Search for the cell housing the specified text and yield its (x, y) center coordinate. 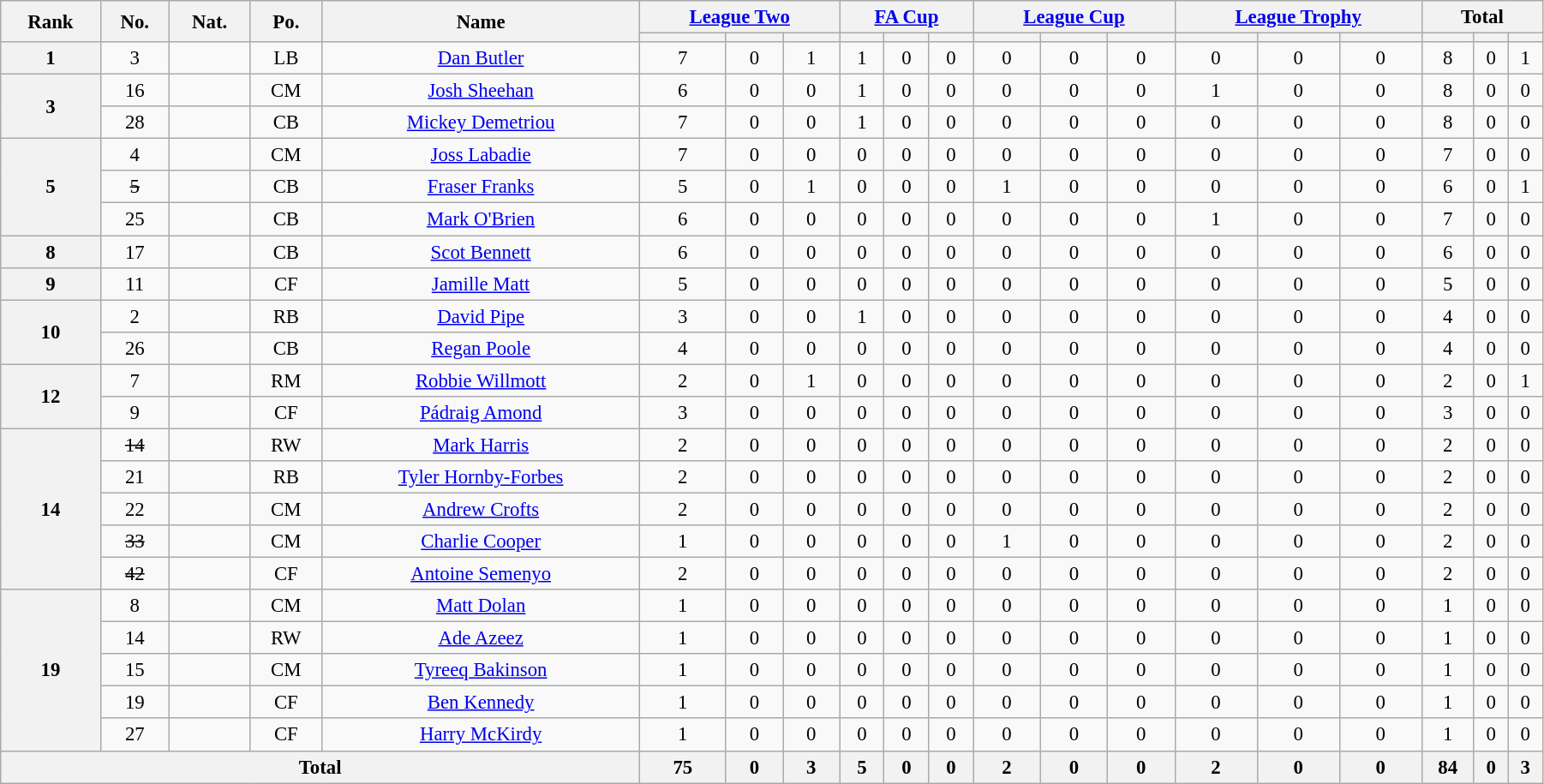
Pádraig Amond (482, 413)
League Cup (1074, 17)
Dan Butler (482, 58)
28 (135, 123)
Matt Dolan (482, 606)
Tyler Hornby-Forbes (482, 477)
David Pipe (482, 316)
Mark O'Brien (482, 219)
Harry McKirdy (482, 735)
27 (135, 735)
26 (135, 348)
FA Cup (907, 17)
Mickey Demetriou (482, 123)
33 (135, 542)
21 (135, 477)
16 (135, 91)
Fraser Franks (482, 188)
Joss Labadie (482, 155)
Ben Kennedy (482, 703)
Antoine Semenyo (482, 574)
Scot Bennett (482, 252)
Tyreeq Bakinson (482, 670)
League Two (739, 17)
42 (135, 574)
Po. (286, 21)
No. (135, 21)
12 (51, 396)
Mark Harris (482, 445)
Andrew Crofts (482, 509)
Charlie Cooper (482, 542)
League Trophy (1298, 17)
11 (135, 284)
Regan Poole (482, 348)
84 (1448, 767)
17 (135, 252)
Robbie Willmott (482, 380)
Nat. (210, 21)
Name (482, 21)
Ade Azeez (482, 638)
25 (135, 219)
Rank (51, 21)
10 (51, 332)
22 (135, 509)
15 (135, 670)
75 (682, 767)
LB (286, 58)
RM (286, 380)
Josh Sheehan (482, 91)
Jamille Matt (482, 284)
